Provide the [X, Y] coordinate of the cell's center where the given text is located.  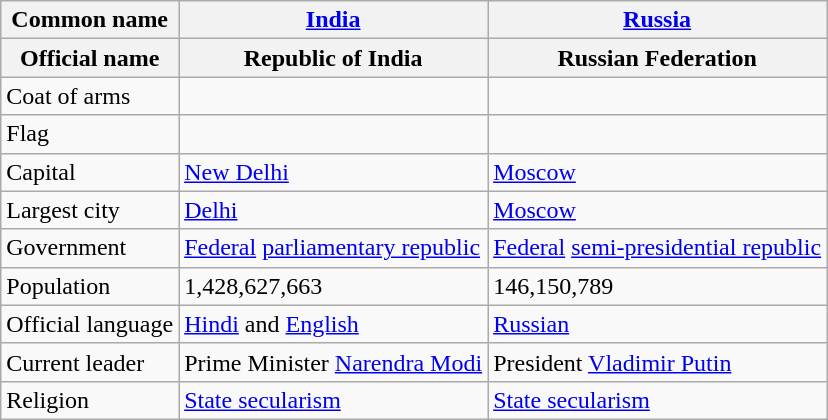
Russia [658, 20]
Federal semi-presidential republic [658, 248]
1,428,627,663 [334, 286]
Current leader [90, 362]
Common name [90, 20]
Religion [90, 400]
Russian [658, 324]
Flag [90, 134]
Population [90, 286]
Official name [90, 58]
President Vladimir Putin [658, 362]
Delhi [334, 210]
India [334, 20]
Republic of India [334, 58]
Official language [90, 324]
Government [90, 248]
Russian Federation [658, 58]
Hindi and English [334, 324]
Prime Minister Narendra Modi [334, 362]
Largest city [90, 210]
Federal parliamentary republic [334, 248]
Coat of arms [90, 96]
Capital [90, 172]
New Delhi [334, 172]
146,150,789 [658, 286]
